Provide the (x, y) coordinate of the cell's center where the given text is located.  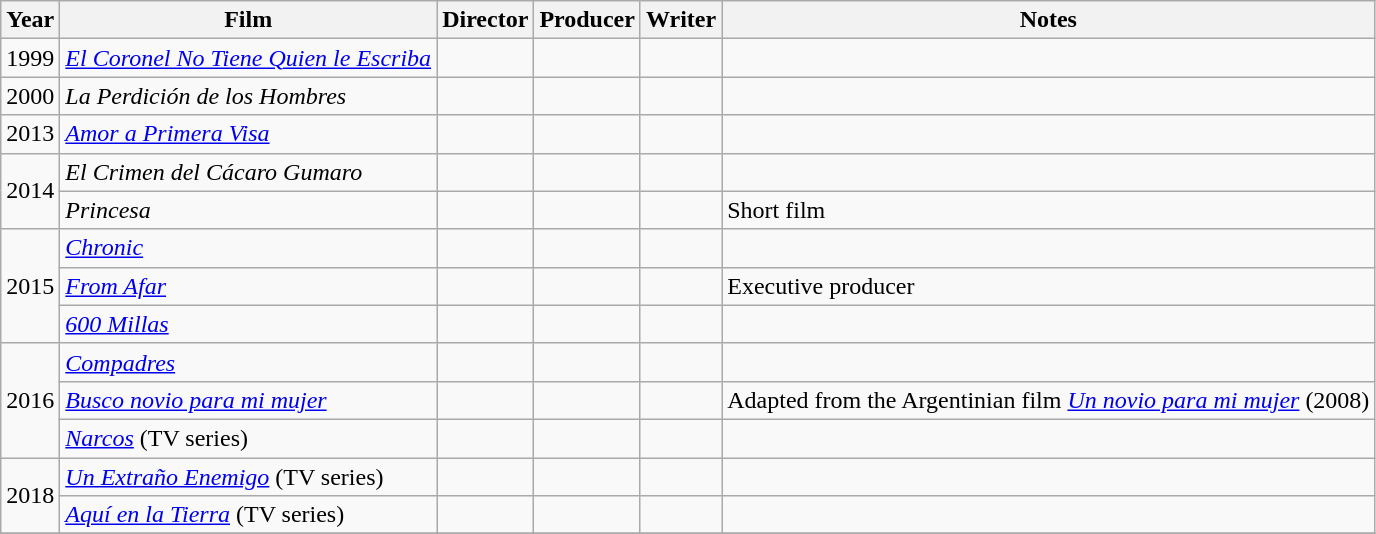
Busco novio para mi mujer (248, 400)
Narcos (TV series) (248, 438)
Producer (588, 20)
2018 (30, 496)
Princesa (248, 210)
Compadres (248, 362)
Adapted from the Argentinian film Un novio para mi mujer (2008) (1048, 400)
2015 (30, 286)
Year (30, 20)
2000 (30, 96)
Writer (680, 20)
El Coronel No Tiene Quien le Escriba (248, 58)
From Afar (248, 286)
Film (248, 20)
El Crimen del Cácaro Gumaro (248, 172)
Amor a Primera Visa (248, 134)
Un Extraño Enemigo (TV series) (248, 477)
2014 (30, 191)
Chronic (248, 248)
Short film (1048, 210)
La Perdición de los Hombres (248, 96)
Notes (1048, 20)
2013 (30, 134)
600 Millas (248, 324)
1999 (30, 58)
Aquí en la Tierra (TV series) (248, 515)
Director (486, 20)
Executive producer (1048, 286)
2016 (30, 400)
